Output the (x, y) coordinate of the center of the cell containing the given text.  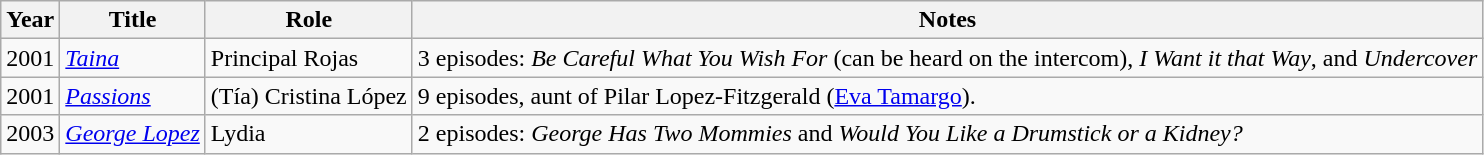
2003 (30, 134)
Taina (133, 58)
Principal Rojas (308, 58)
Passions (133, 96)
Title (133, 20)
(Tía) Cristina López (308, 96)
Notes (947, 20)
George Lopez (133, 134)
Year (30, 20)
Role (308, 20)
9 episodes, aunt of Pilar Lopez-Fitzgerald (Eva Tamargo). (947, 96)
3 episodes: Be Careful What You Wish For (can be heard on the intercom), I Want it that Way, and Undercover (947, 58)
2 episodes: George Has Two Mommies and Would You Like a Drumstick or a Kidney? (947, 134)
Lydia (308, 134)
